Output the (x, y) coordinate of the center of the cell containing the given text.  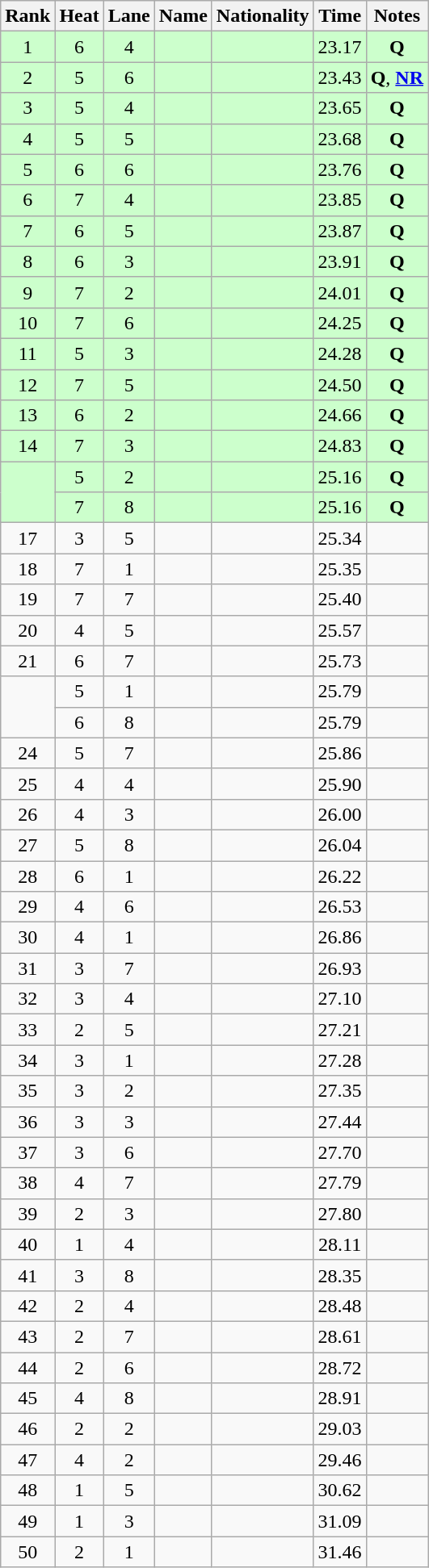
43 (27, 1336)
Lane (129, 16)
46 (27, 1429)
25.90 (339, 784)
26.00 (339, 814)
20 (27, 630)
27 (27, 845)
26.86 (339, 938)
25.57 (339, 630)
50 (27, 1552)
33 (27, 1030)
35 (27, 1091)
23.87 (339, 231)
40 (27, 1244)
24.66 (339, 416)
25 (27, 784)
24.83 (339, 446)
30 (27, 938)
25.73 (339, 661)
27.70 (339, 1152)
38 (27, 1183)
27.10 (339, 999)
31 (27, 968)
Name (183, 16)
29 (27, 907)
41 (27, 1275)
27.21 (339, 1030)
31.46 (339, 1552)
32 (27, 999)
25.40 (339, 600)
24.50 (339, 385)
28.72 (339, 1368)
28.91 (339, 1399)
23.17 (339, 47)
27.80 (339, 1214)
9 (27, 292)
34 (27, 1060)
Notes (397, 16)
36 (27, 1122)
10 (27, 323)
28.48 (339, 1306)
17 (27, 538)
24.28 (339, 353)
27.44 (339, 1122)
Heat (79, 16)
29.03 (339, 1429)
23.91 (339, 261)
23.43 (339, 77)
Rank (27, 16)
26.93 (339, 968)
27.35 (339, 1091)
14 (27, 446)
26.22 (339, 876)
24 (27, 753)
42 (27, 1306)
25.35 (339, 569)
49 (27, 1521)
44 (27, 1368)
23.68 (339, 139)
12 (27, 385)
48 (27, 1491)
13 (27, 416)
26.04 (339, 845)
28.61 (339, 1336)
28.11 (339, 1244)
25.34 (339, 538)
26 (27, 814)
23.85 (339, 200)
24.01 (339, 292)
28.35 (339, 1275)
25.86 (339, 753)
18 (27, 569)
29.46 (339, 1460)
11 (27, 353)
39 (27, 1214)
23.76 (339, 169)
26.53 (339, 907)
30.62 (339, 1491)
Time (339, 16)
21 (27, 661)
27.28 (339, 1060)
23.65 (339, 108)
37 (27, 1152)
Q, NR (397, 77)
47 (27, 1460)
45 (27, 1399)
31.09 (339, 1521)
Nationality (263, 16)
28 (27, 876)
24.25 (339, 323)
27.79 (339, 1183)
19 (27, 600)
